From the cell containing the given text, extract its center point as (x, y) coordinate. 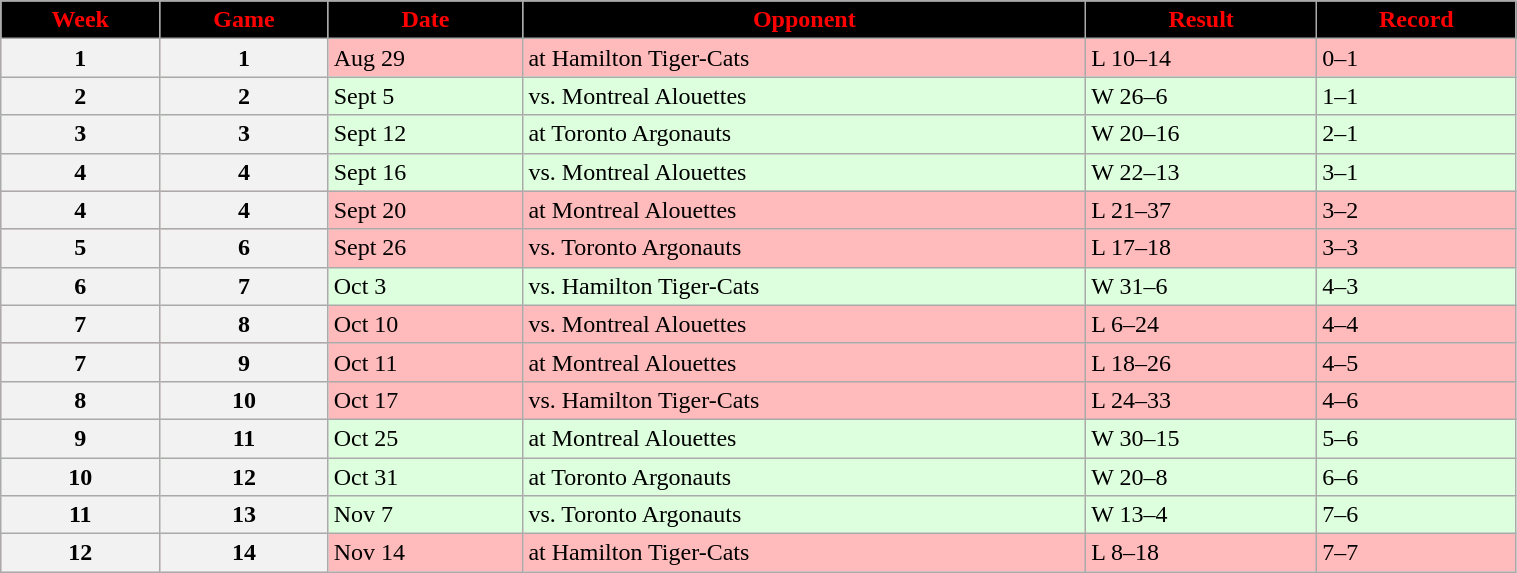
4–3 (1416, 286)
Nov 14 (426, 553)
7–6 (1416, 515)
Opponent (804, 20)
L 24–33 (1202, 400)
W 20–16 (1202, 134)
W 26–6 (1202, 96)
4–6 (1416, 400)
Week (80, 20)
7–7 (1416, 553)
13 (244, 515)
L 17–18 (1202, 248)
Oct 25 (426, 438)
4–4 (1416, 324)
Oct 17 (426, 400)
3–1 (1416, 172)
Result (1202, 20)
1–1 (1416, 96)
14 (244, 553)
Sept 26 (426, 248)
Sept 5 (426, 96)
L 8–18 (1202, 553)
Oct 3 (426, 286)
Date (426, 20)
5–6 (1416, 438)
Oct 31 (426, 477)
0–1 (1416, 58)
Oct 11 (426, 362)
4–5 (1416, 362)
L 6–24 (1202, 324)
Game (244, 20)
W 20–8 (1202, 477)
Sept 20 (426, 210)
Aug 29 (426, 58)
W 22–13 (1202, 172)
Sept 16 (426, 172)
Nov 7 (426, 515)
Record (1416, 20)
3–3 (1416, 248)
2–1 (1416, 134)
6–6 (1416, 477)
L 10–14 (1202, 58)
Oct 10 (426, 324)
L 21–37 (1202, 210)
Sept 12 (426, 134)
5 (80, 248)
W 31–6 (1202, 286)
3–2 (1416, 210)
L 18–26 (1202, 362)
W 30–15 (1202, 438)
W 13–4 (1202, 515)
